Pinpoint the cell where the given text exists, returning its (X, Y) midpoint coordinate. 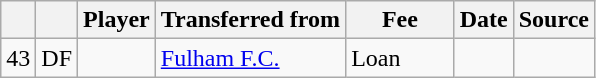
Player (117, 20)
Source (554, 20)
DF (57, 58)
43 (18, 58)
Transferred from (250, 20)
Fulham F.C. (250, 58)
Date (484, 20)
Fee (400, 20)
Loan (400, 58)
